Identify which cell holds the provided text, then report its (X, Y) central coordinate. 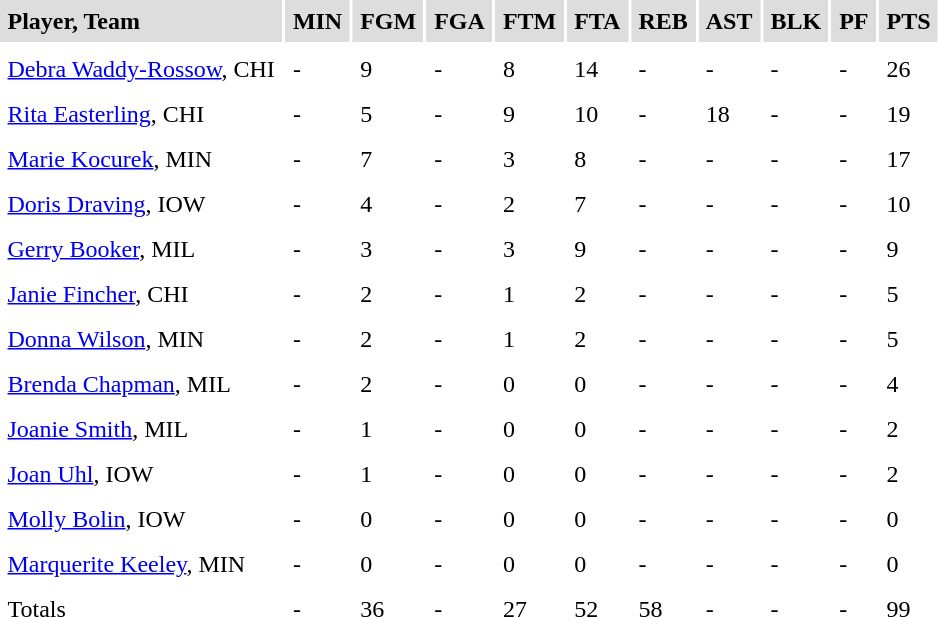
Doris Draving, IOW (141, 204)
Gerry Booker, MIL (141, 249)
17 (908, 159)
MIN (317, 21)
FTM (529, 21)
FGA (460, 21)
REB (663, 21)
Marie Kocurek, MIN (141, 159)
Joan Uhl, IOW (141, 474)
Molly Bolin, IOW (141, 519)
PTS (908, 21)
FTA (598, 21)
Brenda Chapman, MIL (141, 384)
FGM (388, 21)
19 (908, 114)
Janie Fincher, CHI (141, 294)
BLK (796, 21)
26 (908, 69)
Rita Easterling, CHI (141, 114)
Marquerite Keeley, MIN (141, 564)
AST (729, 21)
Joanie Smith, MIL (141, 429)
PF (854, 21)
Donna Wilson, MIN (141, 339)
Debra Waddy-Rossow, CHI (141, 69)
18 (729, 114)
Player, Team (141, 21)
14 (598, 69)
